Extract the [x, y] coordinate from the center of the cell holding the provided text.  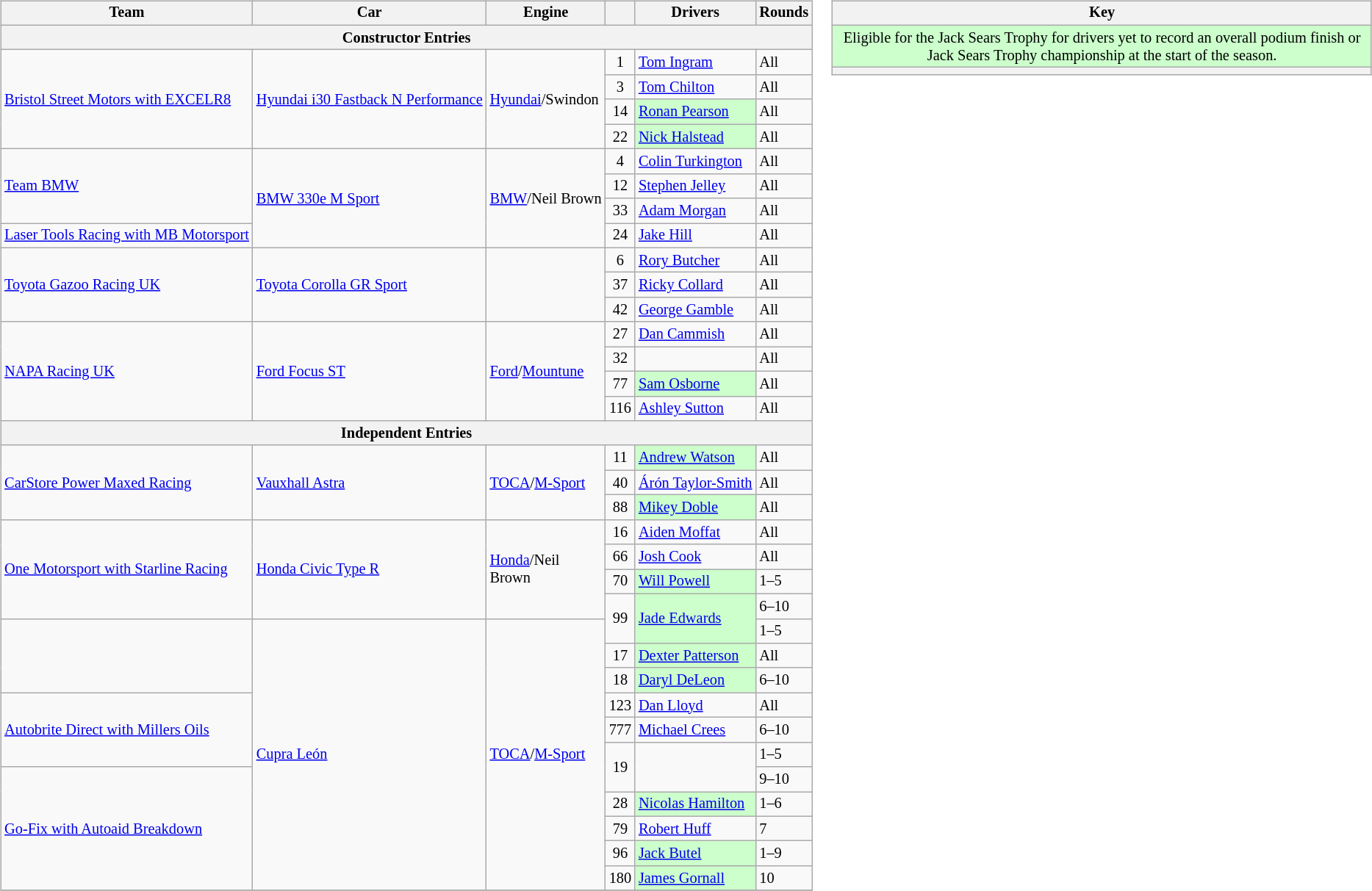
Will Powell [695, 582]
12 [620, 186]
11 [620, 458]
7 [783, 829]
Dexter Patterson [695, 656]
9–10 [783, 779]
6 [620, 260]
40 [620, 483]
33 [620, 211]
Team BMW [126, 187]
Laser Tools Racing with MB Motorsport [126, 236]
Hyundai i30 Fastback N Performance [370, 100]
NAPA Racing UK [126, 372]
Ford Focus ST [370, 372]
Jake Hill [695, 236]
19 [620, 767]
Tom Ingram [695, 62]
Constructor Entries [406, 37]
79 [620, 829]
Nicolas Hamilton [695, 804]
66 [620, 557]
One Motorsport with Starline Racing [126, 569]
Vauxhall Astra [370, 482]
27 [620, 334]
George Gamble [695, 310]
777 [620, 730]
Dan Lloyd [695, 705]
Nick Halstead [695, 137]
24 [620, 236]
17 [620, 656]
Ronan Pearson [695, 112]
Team [126, 13]
Robert Huff [695, 829]
1–6 [783, 804]
37 [620, 285]
BMW 330e M Sport [370, 198]
28 [620, 804]
Jade Edwards [695, 618]
18 [620, 680]
Autobrite Direct with Millers Oils [126, 730]
77 [620, 383]
Rory Butcher [695, 260]
Sam Osborne [695, 383]
99 [620, 618]
CarStore Power Maxed Racing [126, 482]
Eligible for the Jack Sears Trophy for drivers yet to record an overall podium finish or Jack Sears Trophy championship at the start of the season. [1102, 46]
Drivers [695, 13]
4 [620, 162]
Ashley Sutton [695, 408]
Colin Turkington [695, 162]
Dan Cammish [695, 334]
Ford/Mountune [546, 372]
1–9 [783, 854]
70 [620, 582]
Tom Chilton [695, 87]
Rounds [783, 13]
22 [620, 137]
16 [620, 532]
Go-Fix with Autoaid Breakdown [126, 829]
123 [620, 705]
Aiden Moffat [695, 532]
Michael Crees [695, 730]
Car [370, 13]
Ricky Collard [695, 285]
Toyota Corolla GR Sport [370, 285]
10 [783, 879]
96 [620, 854]
3 [620, 87]
88 [620, 508]
Mikey Doble [695, 508]
Adam Morgan [695, 211]
Honda Civic Type R [370, 569]
BMW/Neil Brown [546, 198]
180 [620, 879]
1 [620, 62]
14 [620, 112]
Daryl DeLeon [695, 680]
Bristol Street Motors with EXCELR8 [126, 100]
Engine [546, 13]
Cupra León [370, 754]
Andrew Watson [695, 458]
116 [620, 408]
Josh Cook [695, 557]
32 [620, 359]
Jack Butel [695, 854]
James Gornall [695, 879]
Stephen Jelley [695, 186]
Toyota Gazoo Racing UK [126, 285]
Independent Entries [406, 433]
Hyundai/Swindon [546, 100]
Honda/Neil Brown [546, 569]
42 [620, 310]
Key [1102, 13]
Árón Taylor-Smith [695, 483]
